Provide the (X, Y) coordinate of the cell's center where the given text is located.  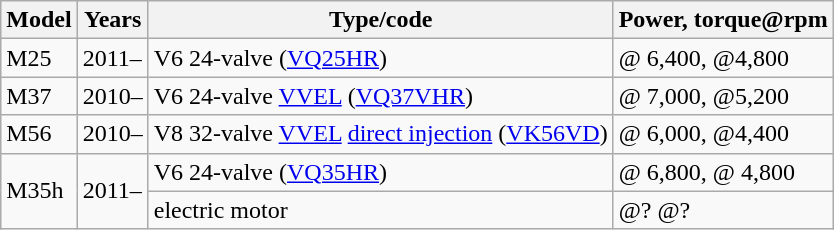
M35h (39, 191)
M56 (39, 134)
M25 (39, 58)
electric motor (380, 210)
@ 6,000, @4,400 (723, 134)
Type/code (380, 20)
V6 24-valve (VQ25HR) (380, 58)
Years (112, 20)
@ 7,000, @5,200 (723, 96)
@ 6,400, @4,800 (723, 58)
@? @? (723, 210)
V6 24-valve VVEL (VQ37VHR) (380, 96)
V8 32-valve VVEL direct injection (VK56VD) (380, 134)
M37 (39, 96)
@ 6,800, @ 4,800 (723, 172)
V6 24-valve (VQ35HR) (380, 172)
Model (39, 20)
Power, torque@rpm (723, 20)
